Scan for the cell matching the given text and deliver its [X, Y] coordinate at center. 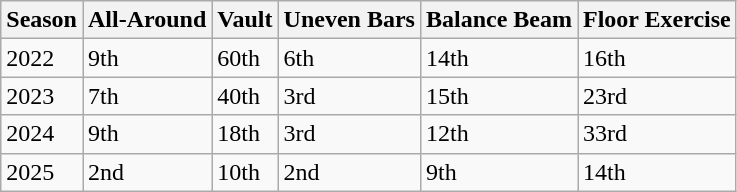
Balance Beam [498, 20]
2023 [42, 96]
6th [349, 58]
Season [42, 20]
40th [245, 96]
33rd [658, 134]
16th [658, 58]
10th [245, 172]
Vault [245, 20]
60th [245, 58]
2022 [42, 58]
23rd [658, 96]
Uneven Bars [349, 20]
2025 [42, 172]
18th [245, 134]
Floor Exercise [658, 20]
7th [146, 96]
15th [498, 96]
2024 [42, 134]
All-Around [146, 20]
12th [498, 134]
